Return (X, Y) of the center of cell containing provided text 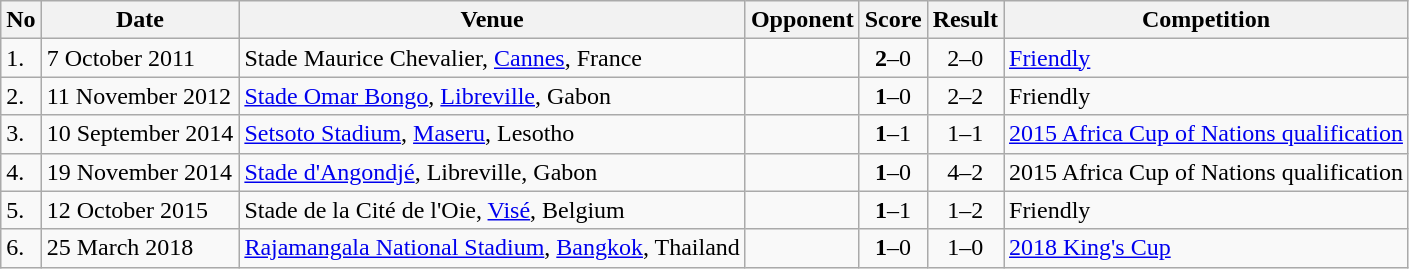
Stade Omar Bongo, Libreville, Gabon (492, 96)
4–2 (965, 172)
Stade Maurice Chevalier, Cannes, France (492, 58)
1. (21, 58)
2. (21, 96)
Venue (492, 20)
Result (965, 20)
6. (21, 248)
12 October 2015 (140, 210)
7 October 2011 (140, 58)
No (21, 20)
Stade de la Cité de l'Oie, Visé, Belgium (492, 210)
Stade d'Angondjé, Libreville, Gabon (492, 172)
Setsoto Stadium, Maseru, Lesotho (492, 134)
19 November 2014 (140, 172)
Rajamangala National Stadium, Bangkok, Thailand (492, 248)
3. (21, 134)
11 November 2012 (140, 96)
2018 King's Cup (1206, 248)
1–2 (965, 210)
4. (21, 172)
Competition (1206, 20)
Date (140, 20)
2–2 (965, 96)
5. (21, 210)
25 March 2018 (140, 248)
Score (893, 20)
10 September 2014 (140, 134)
Opponent (802, 20)
